Return the (X, Y) coordinate for the center point of the cell that contains the specified text.  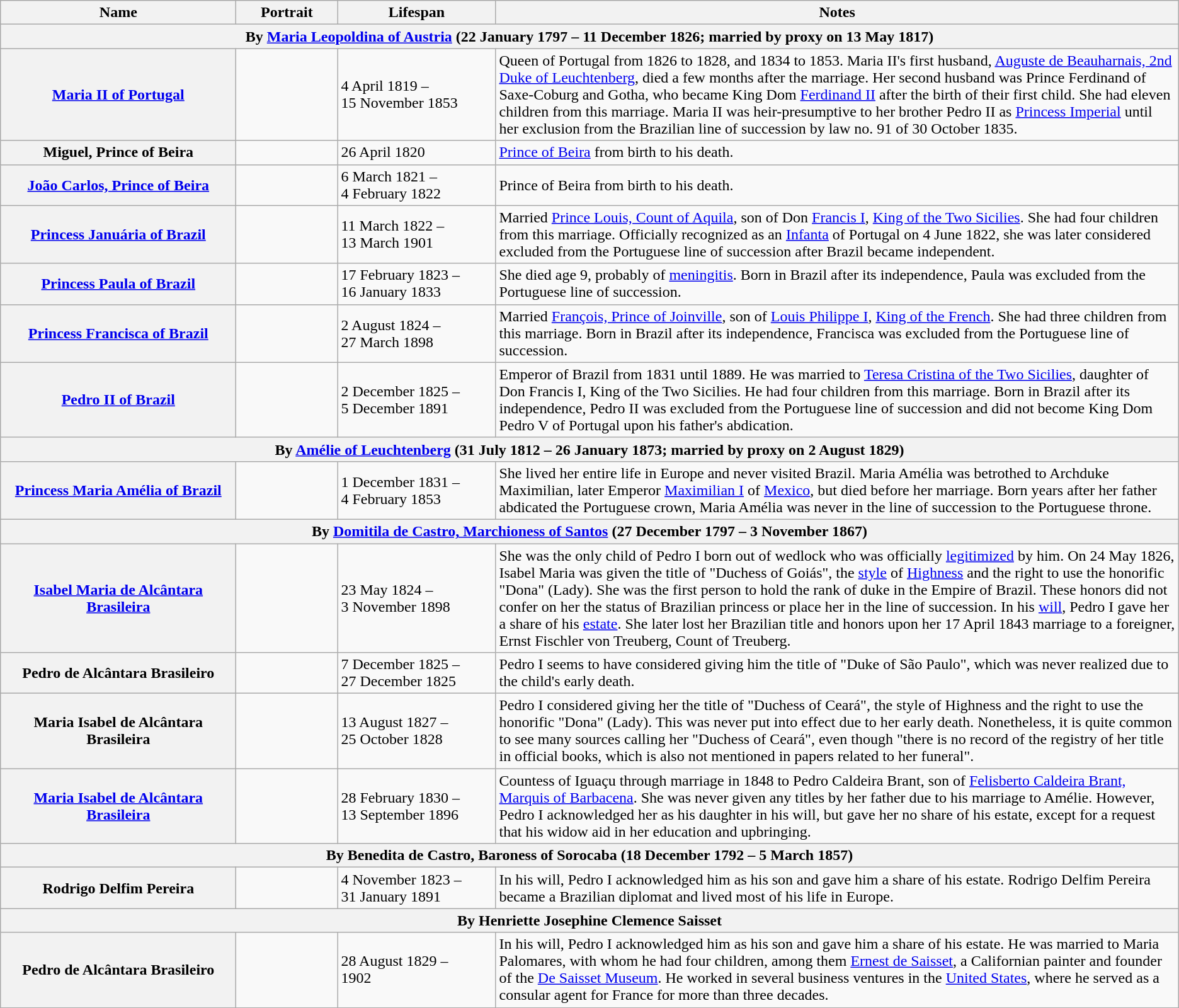
Princess Francisca of Brazil (118, 333)
4 November 1823 – 31 January 1891 (417, 888)
She died age 9, probably of meningitis. Born in Brazil after its independence, Paula was excluded from the Portuguese line of succession. (837, 283)
By Henriette Josephine Clemence Saisset (589, 920)
7 December 1825 – 27 December 1825 (417, 673)
23 May 1824 – 3 November 1898 (417, 597)
By Amélie of Leuchtenberg (31 July 1812 – 26 January 1873; married by proxy on 2 August 1829) (589, 449)
Princess Januária of Brazil (118, 234)
Maria II of Portugal (118, 94)
Notes (837, 13)
28 August 1829 – 1902 (417, 970)
28 February 1830 – 13 September 1896 (417, 806)
1 December 1831 – 4 February 1853 (417, 490)
João Carlos, Prince of Beira (118, 185)
4 April 1819 – 15 November 1853 (417, 94)
26 April 1820 (417, 152)
Miguel, Prince of Beira (118, 152)
17 February 1823 – 16 January 1833 (417, 283)
2 August 1824 – 27 March 1898 (417, 333)
Princess Maria Amélia of Brazil (118, 490)
Pedro I seems to have considered giving him the title of "Duke of São Paulo", which was never realized due to the child's early death. (837, 673)
2 December 1825 – 5 December 1891 (417, 399)
Lifespan (417, 13)
Rodrigo Delfim Pereira (118, 888)
Princess Paula of Brazil (118, 283)
Isabel Maria de Alcântara Brasileira (118, 597)
6 March 1821 – 4 February 1822 (417, 185)
By Maria Leopoldina of Austria (22 January 1797 – 11 December 1826; married by proxy on 13 May 1817) (589, 37)
By Benedita de Castro, Baroness of Sorocaba (18 December 1792 – 5 March 1857) (589, 856)
13 August 1827 – 25 October 1828 (417, 731)
Portrait (287, 13)
Name (118, 13)
Pedro II of Brazil (118, 399)
By Domitila de Castro, Marchioness of Santos (27 December 1797 – 3 November 1867) (589, 531)
11 March 1822 – 13 March 1901 (417, 234)
